Scan for the cell matching the given text and deliver its (X, Y) coordinate at center. 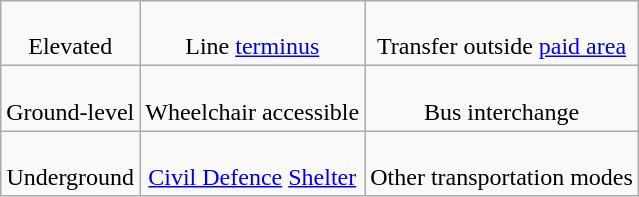
Elevated (70, 34)
Transfer outside paid area (502, 34)
Civil Defence Shelter (252, 164)
Bus interchange (502, 98)
Line terminus (252, 34)
Wheelchair accessible (252, 98)
Underground (70, 164)
Ground-level (70, 98)
Other transportation modes (502, 164)
